Extract the (X, Y) coordinate from the center of the cell holding the provided text.  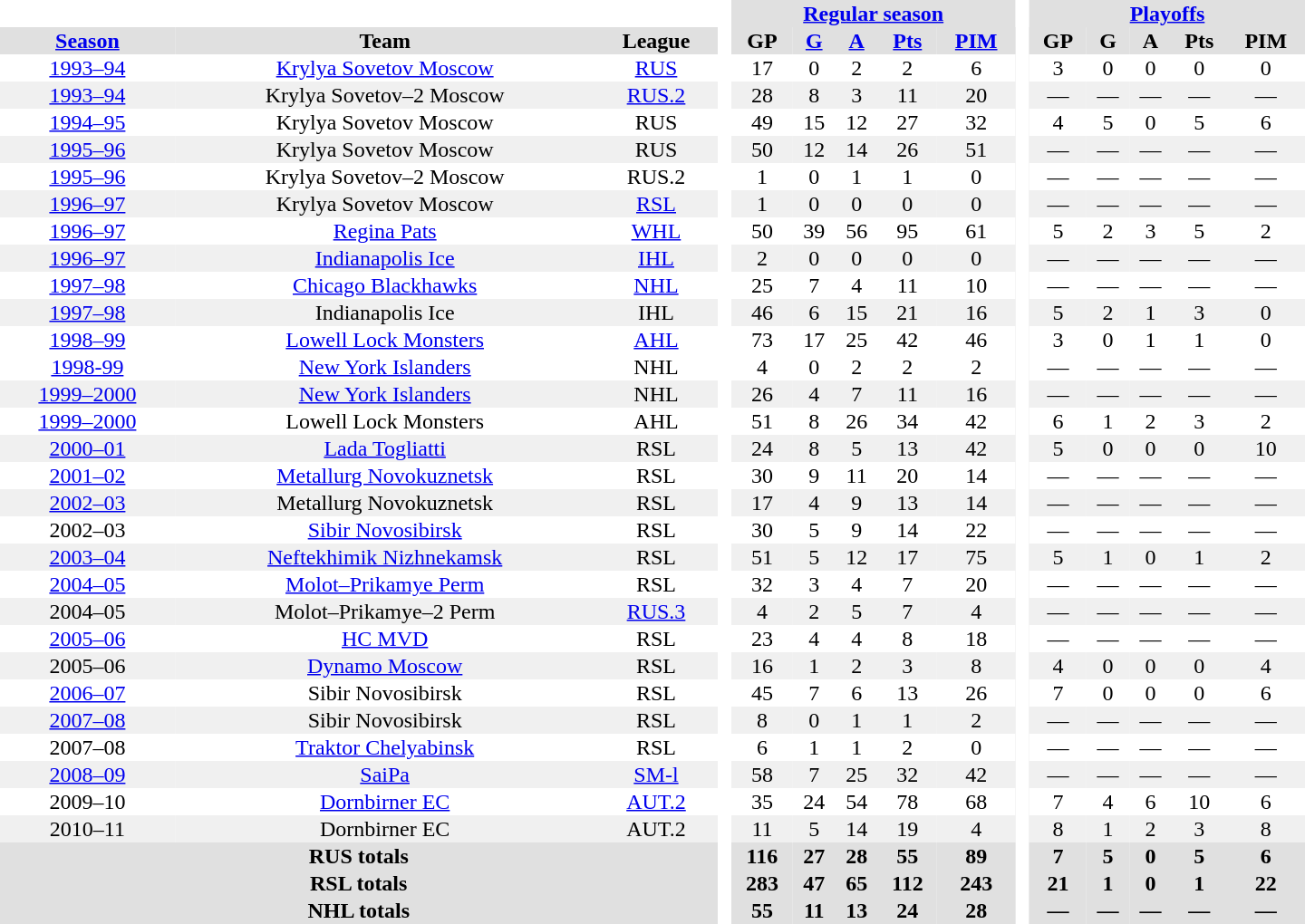
49 (762, 122)
65 (857, 883)
1998–99 (87, 340)
HC MVD (385, 639)
RSL totals (359, 883)
Dynamo Moscow (385, 666)
73 (762, 340)
68 (976, 802)
61 (976, 231)
2009–10 (87, 802)
283 (762, 883)
95 (908, 231)
SaiPa (385, 775)
NHL totals (359, 910)
2008–09 (87, 775)
35 (762, 802)
RUS.3 (656, 611)
78 (908, 802)
2001–02 (87, 476)
47 (814, 883)
243 (976, 883)
Molot–Prikamye–2 Perm (385, 611)
58 (762, 775)
Season (87, 41)
75 (976, 557)
Regina Pats (385, 231)
2010–11 (87, 829)
2000–01 (87, 448)
RUS totals (359, 856)
34 (908, 421)
Chicago Blackhawks (385, 285)
19 (908, 829)
Neftekhimik Nizhnekamsk (385, 557)
56 (857, 231)
Traktor Chelyabinsk (385, 747)
54 (857, 802)
Lada Togliatti (385, 448)
1994–95 (87, 122)
1998-99 (87, 367)
Playoffs (1167, 14)
League (656, 41)
2003–04 (87, 557)
WHL (656, 231)
18 (976, 639)
Team (385, 41)
2006–07 (87, 693)
116 (762, 856)
23 (762, 639)
89 (976, 856)
Regular season (874, 14)
45 (762, 693)
39 (814, 231)
SM-l (656, 775)
112 (908, 883)
Molot–Prikamye Perm (385, 584)
